For the text-containing cell, return its midpoint in (x, y) coordinate format. 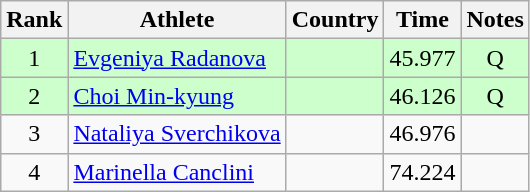
Marinella Canclini (177, 172)
46.126 (422, 96)
74.224 (422, 172)
46.976 (422, 134)
Rank (34, 20)
Athlete (177, 20)
45.977 (422, 58)
4 (34, 172)
Choi Min-kyung (177, 96)
3 (34, 134)
Notes (495, 20)
Nataliya Sverchikova (177, 134)
Time (422, 20)
Country (335, 20)
2 (34, 96)
1 (34, 58)
Evgeniya Radanova (177, 58)
